Identify which cell holds the provided text, then report its (x, y) central coordinate. 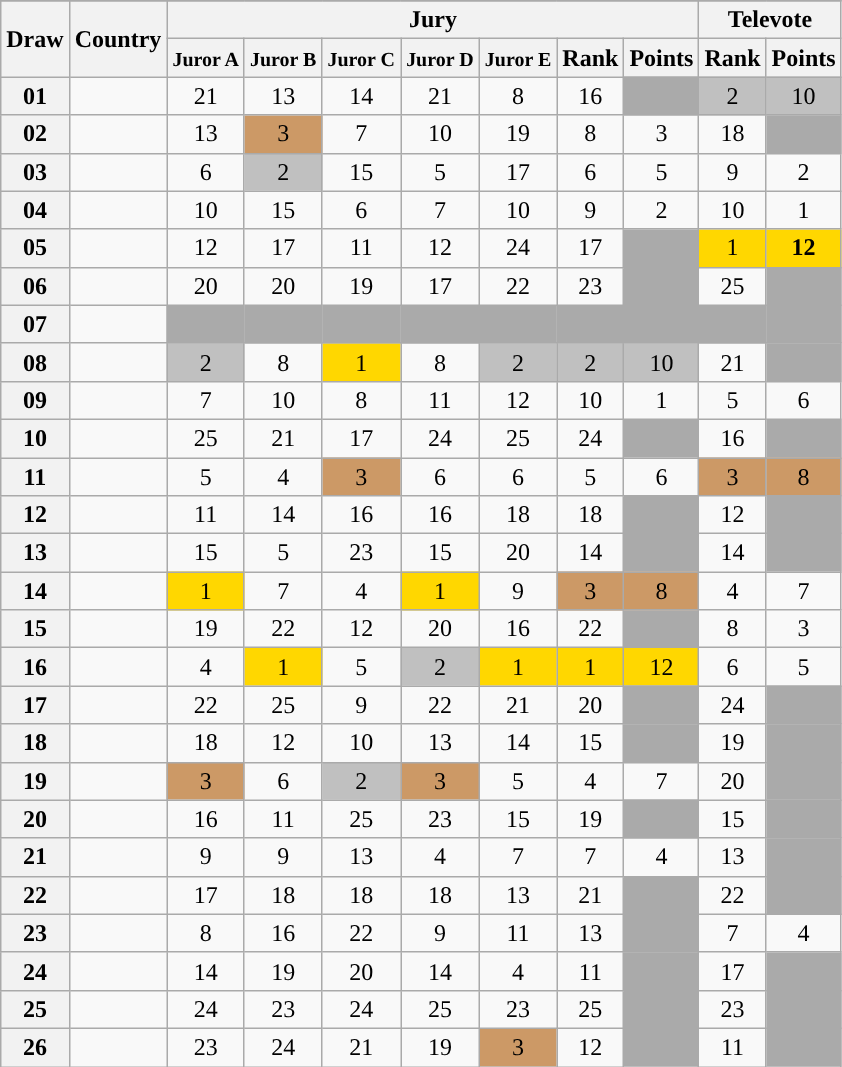
Jury (433, 20)
Country (118, 39)
Juror A (206, 58)
Juror E (518, 58)
04 (35, 210)
03 (35, 172)
Juror C (362, 58)
Televote (770, 20)
Draw (35, 39)
Juror D (440, 58)
01 (35, 96)
02 (35, 134)
06 (35, 286)
09 (35, 400)
07 (35, 324)
05 (35, 248)
08 (35, 362)
26 (35, 1047)
Juror B (283, 58)
